Return (x, y) of the center of cell containing provided text 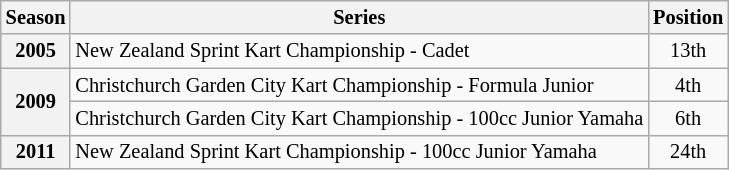
6th (688, 118)
13th (688, 51)
2009 (36, 102)
2005 (36, 51)
Position (688, 17)
4th (688, 85)
Christchurch Garden City Kart Championship - Formula Junior (359, 85)
Season (36, 17)
New Zealand Sprint Kart Championship - 100cc Junior Yamaha (359, 152)
Christchurch Garden City Kart Championship - 100cc Junior Yamaha (359, 118)
Series (359, 17)
24th (688, 152)
2011 (36, 152)
New Zealand Sprint Kart Championship - Cadet (359, 51)
